Capture the cell that displays the provided text and extract its [X, Y] central coordinate. 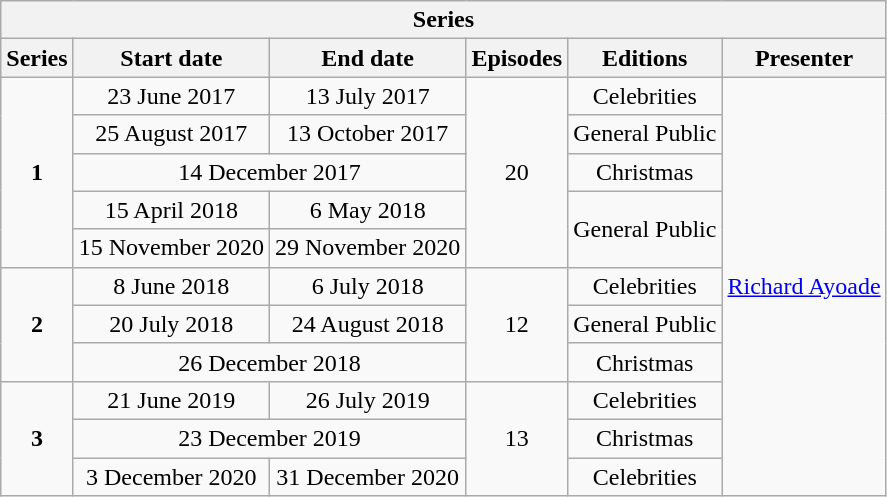
21 June 2019 [171, 400]
8 June 2018 [171, 286]
13 [517, 438]
13 July 2017 [367, 96]
Start date [171, 58]
Presenter [804, 58]
6 July 2018 [367, 286]
24 August 2018 [367, 324]
End date [367, 58]
2 [37, 324]
14 December 2017 [270, 172]
6 May 2018 [367, 210]
26 July 2019 [367, 400]
31 December 2020 [367, 477]
26 December 2018 [270, 362]
12 [517, 324]
1 [37, 172]
15 November 2020 [171, 248]
15 April 2018 [171, 210]
29 November 2020 [367, 248]
25 August 2017 [171, 134]
Richard Ayoade [804, 286]
20 July 2018 [171, 324]
23 December 2019 [270, 438]
3 [37, 438]
20 [517, 172]
Editions [645, 58]
13 October 2017 [367, 134]
Episodes [517, 58]
3 December 2020 [171, 477]
23 June 2017 [171, 96]
